Scan for the cell matching the given text and deliver its (x, y) coordinate at center. 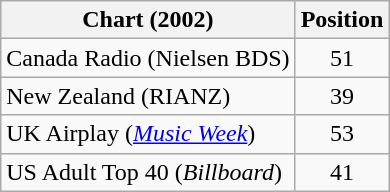
41 (342, 172)
Canada Radio (Nielsen BDS) (148, 58)
US Adult Top 40 (Billboard) (148, 172)
Position (342, 20)
51 (342, 58)
53 (342, 134)
UK Airplay (Music Week) (148, 134)
39 (342, 96)
New Zealand (RIANZ) (148, 96)
Chart (2002) (148, 20)
